Locate the cell with the specified text and output its (x, y) center coordinate. 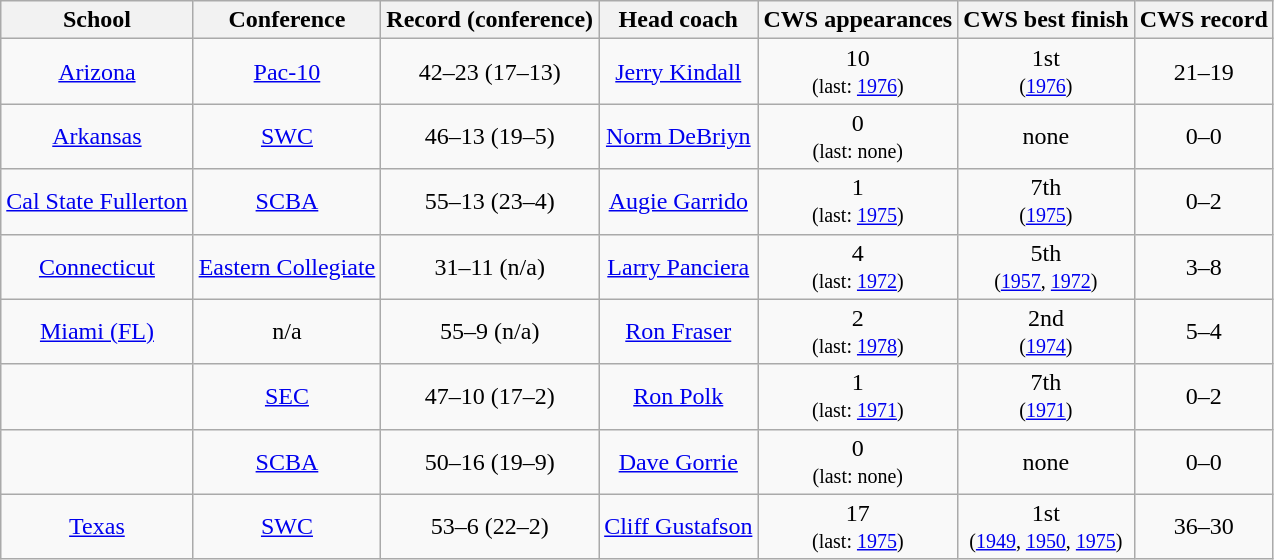
School (97, 20)
3–8 (1204, 266)
7th(1971) (1046, 396)
2nd(1974) (1046, 332)
Texas (97, 526)
46–13 (19–5) (490, 136)
Augie Garrido (678, 202)
CWS appearances (858, 20)
10(last: 1976) (858, 72)
5th(1957, 1972) (1046, 266)
SEC (287, 396)
55–13 (23–4) (490, 202)
Pac-10 (287, 72)
50–16 (19–9) (490, 462)
1st(1976) (1046, 72)
Record (conference) (490, 20)
31–11 (n/a) (490, 266)
n/a (287, 332)
Connecticut (97, 266)
36–30 (1204, 526)
21–19 (1204, 72)
4(last: 1972) (858, 266)
Jerry Kindall (678, 72)
5–4 (1204, 332)
55–9 (n/a) (490, 332)
47–10 (17–2) (490, 396)
Arkansas (97, 136)
1(last: 1971) (858, 396)
Dave Gorrie (678, 462)
1(last: 1975) (858, 202)
1st(1949, 1950, 1975) (1046, 526)
Ron Polk (678, 396)
Norm DeBriyn (678, 136)
Ron Fraser (678, 332)
Arizona (97, 72)
53–6 (22–2) (490, 526)
42–23 (17–13) (490, 72)
CWS best finish (1046, 20)
Conference (287, 20)
Cal State Fullerton (97, 202)
CWS record (1204, 20)
Larry Panciera (678, 266)
Miami (FL) (97, 332)
Head coach (678, 20)
Eastern Collegiate (287, 266)
7th(1975) (1046, 202)
17(last: 1975) (858, 526)
2(last: 1978) (858, 332)
Cliff Gustafson (678, 526)
